Pinpoint the cell where the given text exists, returning its (x, y) midpoint coordinate. 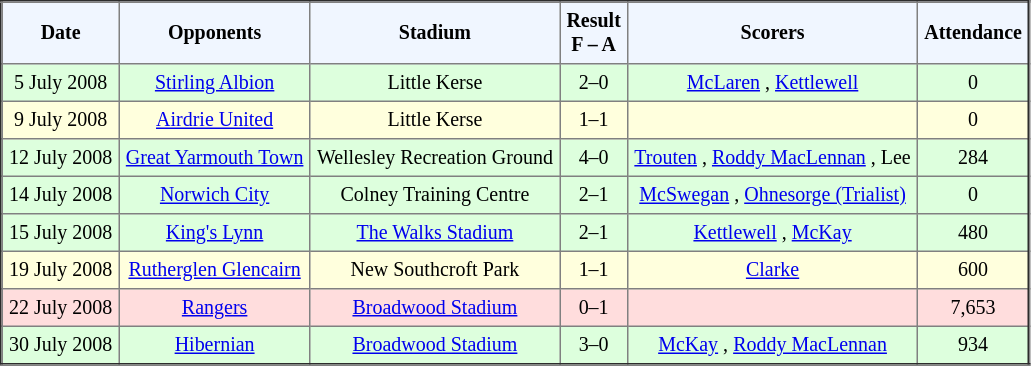
Norwich City (214, 195)
22 July 2008 (61, 308)
600 (973, 270)
12 July 2008 (61, 158)
480 (973, 233)
King's Lynn (214, 233)
Attendance (973, 33)
0–1 (594, 308)
McKay , Roddy MacLennan (773, 345)
Scorers (773, 33)
19 July 2008 (61, 270)
3–0 (594, 345)
Date (61, 33)
Rutherglen Glencairn (214, 270)
Kettlewell , McKay (773, 233)
Airdrie United (214, 120)
2–0 (594, 83)
Stadium (434, 33)
7,653 (973, 308)
4–0 (594, 158)
Stirling Albion (214, 83)
McSwegan , Ohnesorge (Trialist) (773, 195)
5 July 2008 (61, 83)
Wellesley Recreation Ground (434, 158)
15 July 2008 (61, 233)
9 July 2008 (61, 120)
Colney Training Centre (434, 195)
ResultF – A (594, 33)
284 (973, 158)
Trouten , Roddy MacLennan , Lee (773, 158)
Rangers (214, 308)
14 July 2008 (61, 195)
Great Yarmouth Town (214, 158)
Hibernian (214, 345)
Opponents (214, 33)
The Walks Stadium (434, 233)
30 July 2008 (61, 345)
934 (973, 345)
New Southcroft Park (434, 270)
Clarke (773, 270)
McLaren , Kettlewell (773, 83)
